From the cell containing the given text, extract its center point as (x, y) coordinate. 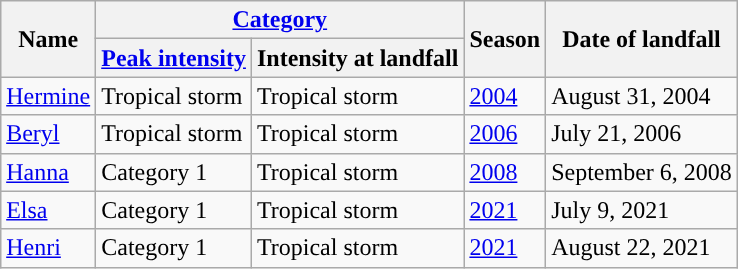
July 21, 2006 (642, 134)
Hanna (48, 172)
Henri (48, 248)
2004 (505, 96)
2006 (505, 134)
Season (505, 39)
Peak intensity (174, 58)
Elsa (48, 210)
Hermine (48, 96)
2008 (505, 172)
Category (280, 20)
Date of landfall (642, 39)
September 6, 2008 (642, 172)
July 9, 2021 (642, 210)
August 22, 2021 (642, 248)
Beryl (48, 134)
Name (48, 39)
August 31, 2004 (642, 96)
Intensity at landfall (357, 58)
